Identify which cell holds the provided text, then report its [x, y] central coordinate. 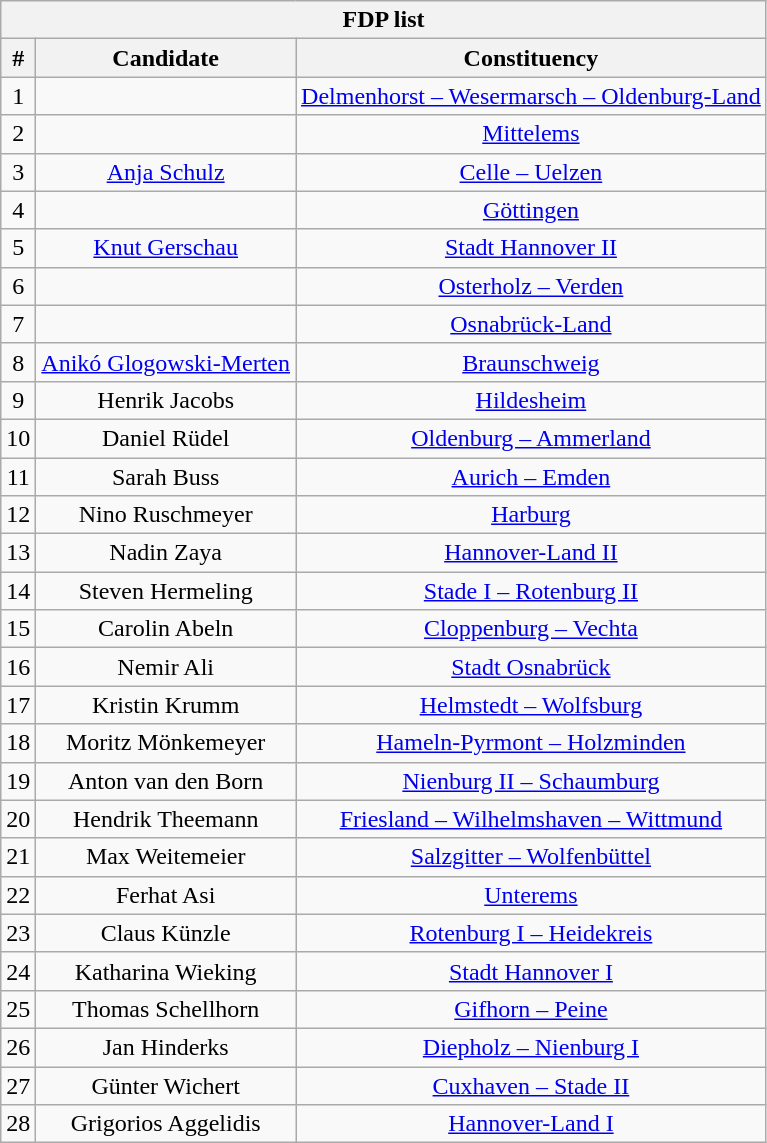
Ferhat Asi [166, 895]
22 [18, 895]
Candidate [166, 58]
Friesland – Wilhelmshaven – Wittmund [532, 819]
FDP list [384, 20]
Grigorios Aggelidis [166, 1124]
Stade I – Rotenburg II [532, 591]
Thomas Schellhorn [166, 1009]
5 [18, 248]
Katharina Wieking [166, 971]
4 [18, 210]
Daniel Rüdel [166, 438]
Hannover-Land II [532, 553]
Max Weitemeier [166, 857]
Mittelems [532, 134]
6 [18, 286]
20 [18, 819]
12 [18, 515]
24 [18, 971]
Diepholz – Nienburg I [532, 1047]
8 [18, 362]
Hendrik Theemann [166, 819]
19 [18, 781]
Kristin Krumm [166, 705]
Stadt Hannover I [532, 971]
Nadin Zaya [166, 553]
13 [18, 553]
27 [18, 1085]
Anja Schulz [166, 172]
Braunschweig [532, 362]
Unterems [532, 895]
Osterholz – Verden [532, 286]
17 [18, 705]
Rotenburg I – Heidekreis [532, 933]
Hameln-Pyrmont – Holzminden [532, 743]
Cuxhaven – Stade II [532, 1085]
# [18, 58]
Aurich – Emden [532, 477]
Hannover-Land I [532, 1124]
26 [18, 1047]
Hildesheim [532, 400]
Knut Gerschau [166, 248]
Anikó Glogowski-Merten [166, 362]
Constituency [532, 58]
Salzgitter – Wolfenbüttel [532, 857]
Gifhorn – Peine [532, 1009]
Jan Hinderks [166, 1047]
Anton van den Born [166, 781]
15 [18, 629]
Oldenburg – Ammerland [532, 438]
Günter Wichert [166, 1085]
Henrik Jacobs [166, 400]
16 [18, 667]
23 [18, 933]
3 [18, 172]
Cloppenburg – Vechta [532, 629]
Claus Künzle [166, 933]
11 [18, 477]
1 [18, 96]
10 [18, 438]
Sarah Buss [166, 477]
21 [18, 857]
Osnabrück-Land [532, 324]
7 [18, 324]
Stadt Osnabrück [532, 667]
Moritz Mönkemeyer [166, 743]
9 [18, 400]
14 [18, 591]
Carolin Abeln [166, 629]
Celle – Uelzen [532, 172]
Göttingen [532, 210]
18 [18, 743]
Stadt Hannover II [532, 248]
Steven Hermeling [166, 591]
28 [18, 1124]
Harburg [532, 515]
2 [18, 134]
Delmenhorst – Wesermarsch – Oldenburg-Land [532, 96]
Nienburg II – Schaumburg [532, 781]
25 [18, 1009]
Nino Ruschmeyer [166, 515]
Nemir Ali [166, 667]
Helmstedt – Wolfsburg [532, 705]
